Identify which cell holds the provided text, then report its [X, Y] central coordinate. 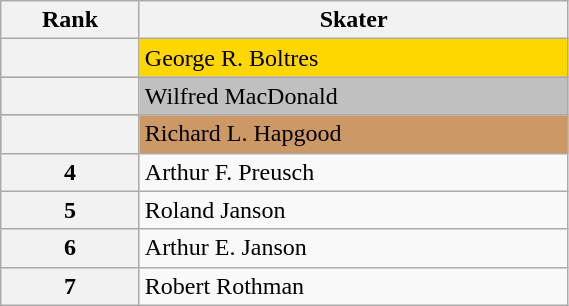
Skater [354, 20]
Rank [70, 20]
5 [70, 210]
Arthur E. Janson [354, 248]
7 [70, 286]
Roland Janson [354, 210]
Arthur F. Preusch [354, 172]
George R. Boltres [354, 58]
Richard L. Hapgood [354, 134]
Robert Rothman [354, 286]
Wilfred MacDonald [354, 96]
6 [70, 248]
4 [70, 172]
